Determine the [x, y] coordinate at the center of the cell enclosing the given text.  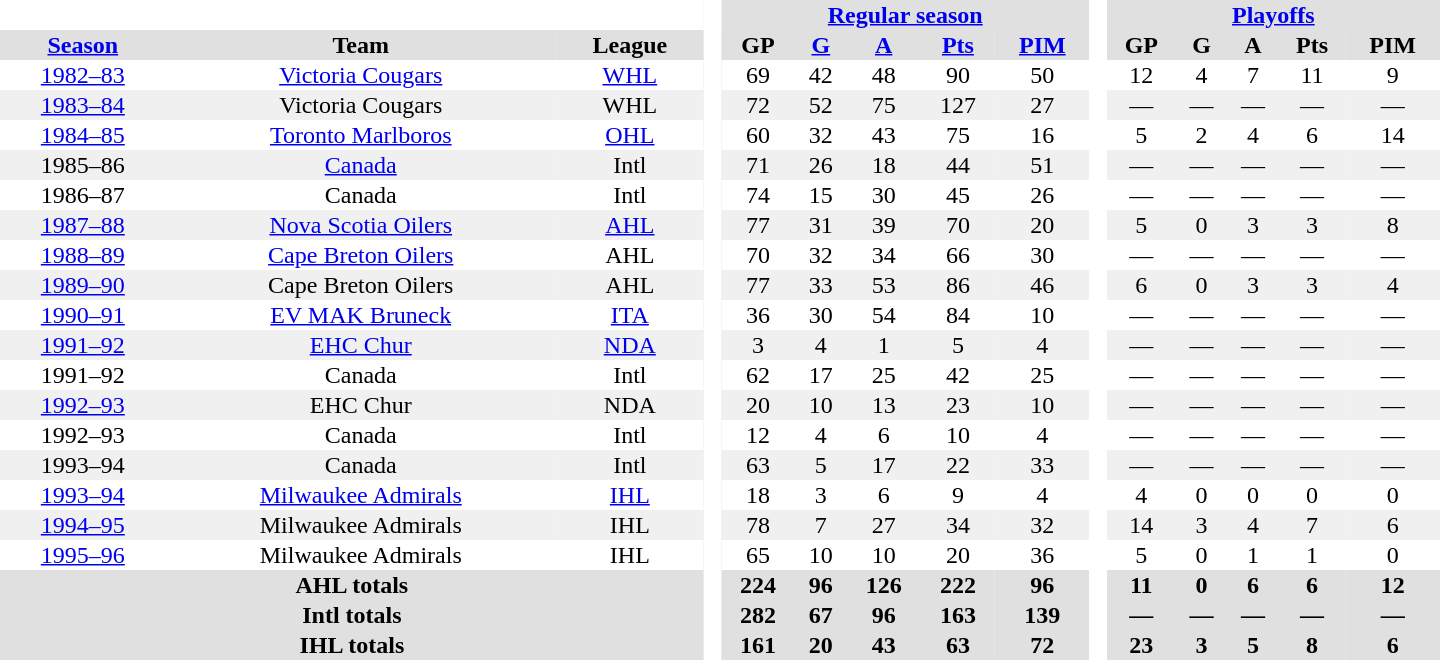
54 [884, 315]
139 [1042, 615]
1990–91 [83, 315]
282 [758, 615]
16 [1042, 135]
163 [958, 615]
AHL totals [352, 585]
1988–89 [83, 255]
126 [884, 585]
52 [820, 105]
60 [758, 135]
League [630, 45]
EV MAK Bruneck [361, 315]
1984–85 [83, 135]
1983–84 [83, 105]
IHL totals [352, 645]
1985–86 [83, 165]
Team [361, 45]
31 [820, 225]
Season [83, 45]
1989–90 [83, 285]
1994–95 [83, 525]
224 [758, 585]
161 [758, 645]
ITA [630, 315]
51 [1042, 165]
78 [758, 525]
74 [758, 195]
45 [958, 195]
1995–96 [83, 555]
Toronto Marlboros [361, 135]
Intl totals [352, 615]
62 [758, 375]
86 [958, 285]
15 [820, 195]
90 [958, 75]
65 [758, 555]
71 [758, 165]
1982–83 [83, 75]
44 [958, 165]
84 [958, 315]
2 [1202, 135]
Playoffs [1274, 15]
67 [820, 615]
13 [884, 405]
66 [958, 255]
1987–88 [83, 225]
69 [758, 75]
22 [958, 465]
46 [1042, 285]
222 [958, 585]
39 [884, 225]
OHL [630, 135]
48 [884, 75]
50 [1042, 75]
Regular season [906, 15]
1986–87 [83, 195]
Nova Scotia Oilers [361, 225]
53 [884, 285]
127 [958, 105]
